Output the (x, y) coordinate of the center of the cell containing the given text.  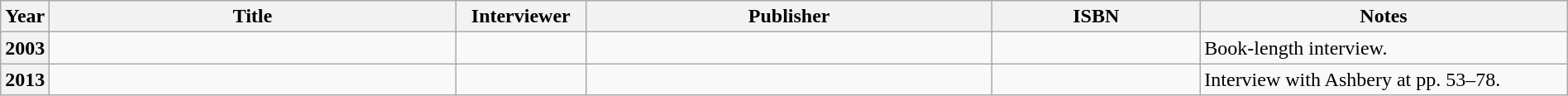
2003 (25, 48)
Title (253, 17)
2013 (25, 79)
Notes (1384, 17)
Interviewer (521, 17)
Interview with Ashbery at pp. 53–78. (1384, 79)
Book-length interview. (1384, 48)
Publisher (789, 17)
Year (25, 17)
ISBN (1097, 17)
